Return the (X, Y) coordinate for the center point of the cell that contains the specified text.  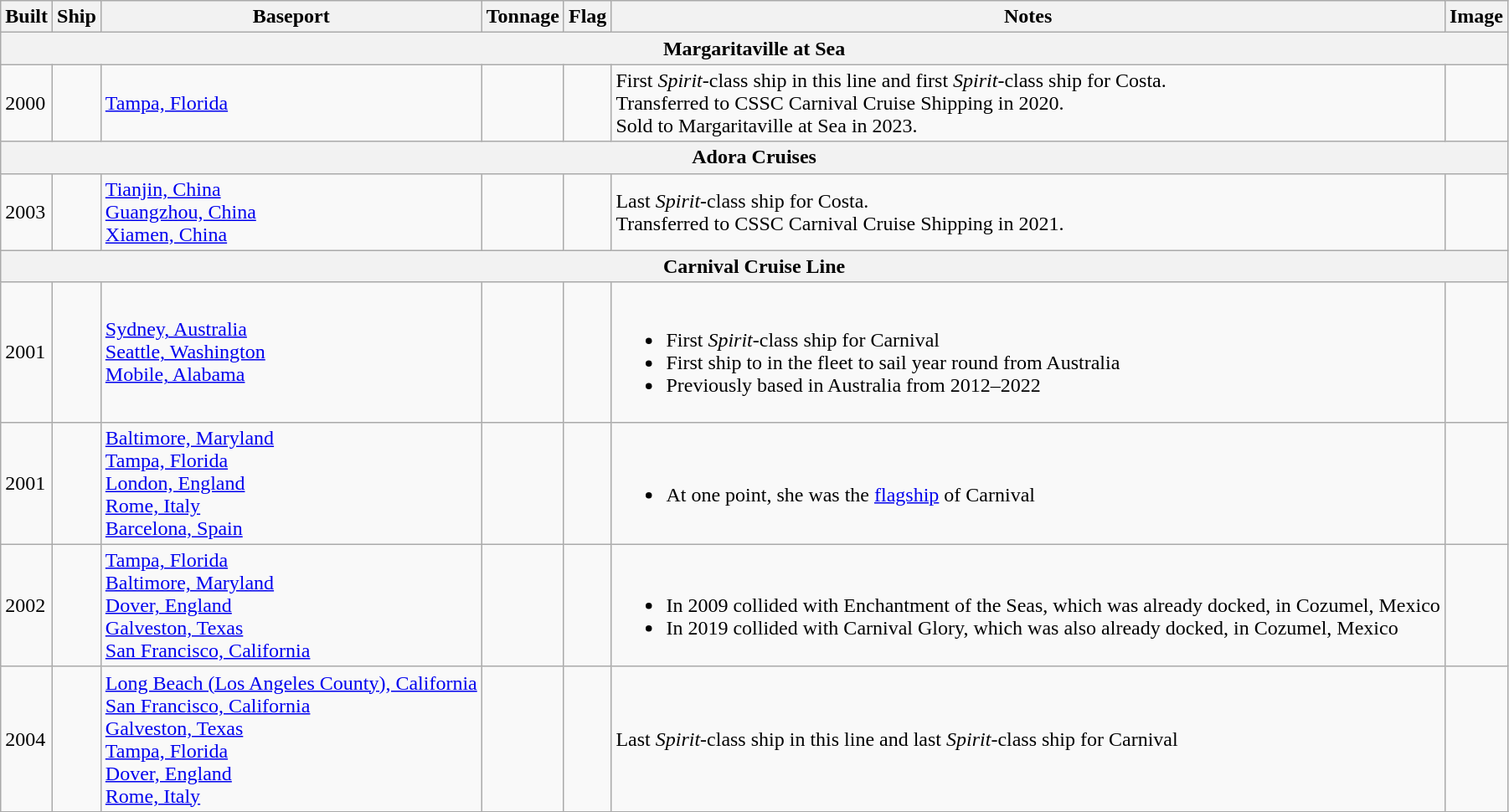
Last Spirit-class ship in this line and last Spirit-class ship for Carnival (1028, 738)
Built (27, 17)
Adora Cruises (754, 157)
Tonnage (523, 17)
2002 (27, 605)
Long Beach (Los Angeles County), CaliforniaSan Francisco, CaliforniaGalveston, TexasTampa, FloridaDover, EnglandRome, Italy (291, 738)
Baltimore, MarylandTampa, FloridaLondon, EnglandRome, ItalyBarcelona, Spain (291, 483)
Sydney, AustraliaSeattle, WashingtonMobile, Alabama (291, 352)
2000 (27, 103)
Tampa, Florida (291, 103)
Carnival Cruise Line (754, 266)
Notes (1028, 17)
First Spirit-class ship for CarnivalFirst ship to in the fleet to sail year round from AustraliaPreviously based in Australia from 2012–2022 (1028, 352)
Ship (77, 17)
At one point, she was the flagship of Carnival (1028, 483)
Flag (587, 17)
Margaritaville at Sea (754, 49)
Tianjin, ChinaGuangzhou, ChinaXiamen, China (291, 212)
Last Spirit-class ship for Costa.Transferred to CSSC Carnival Cruise Shipping in 2021. (1028, 212)
Tampa, FloridaBaltimore, MarylandDover, EnglandGalveston, TexasSan Francisco, California (291, 605)
2003 (27, 212)
2004 (27, 738)
Image (1476, 17)
Baseport (291, 17)
